Search for the cell housing the specified text and yield its (X, Y) center coordinate. 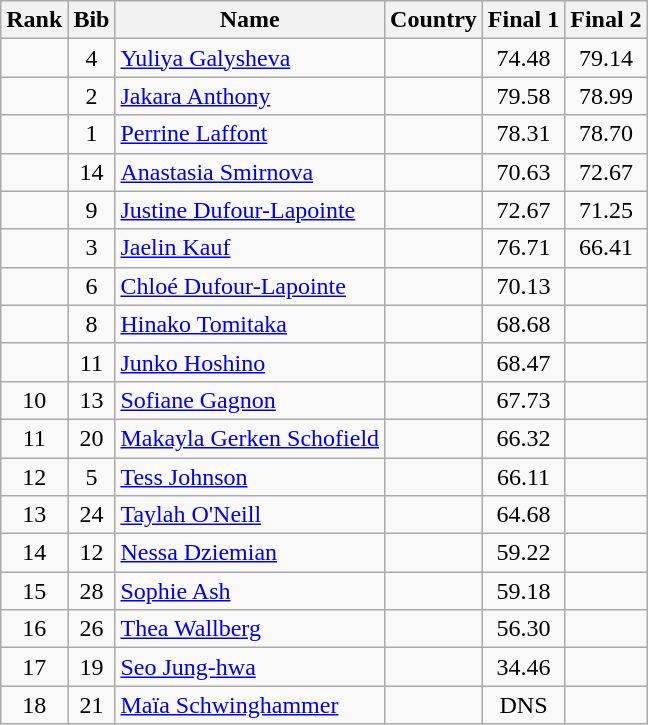
15 (34, 591)
1 (92, 134)
70.13 (523, 286)
26 (92, 629)
Justine Dufour-Lapointe (250, 210)
28 (92, 591)
Rank (34, 20)
59.18 (523, 591)
2 (92, 96)
8 (92, 324)
Hinako Tomitaka (250, 324)
20 (92, 438)
Bib (92, 20)
Anastasia Smirnova (250, 172)
79.14 (606, 58)
78.31 (523, 134)
Sophie Ash (250, 591)
66.32 (523, 438)
Chloé Dufour-Lapointe (250, 286)
Makayla Gerken Schofield (250, 438)
21 (92, 705)
Country (434, 20)
Maïa Schwinghammer (250, 705)
67.73 (523, 400)
24 (92, 515)
6 (92, 286)
16 (34, 629)
68.68 (523, 324)
DNS (523, 705)
68.47 (523, 362)
Junko Hoshino (250, 362)
74.48 (523, 58)
4 (92, 58)
17 (34, 667)
10 (34, 400)
78.99 (606, 96)
9 (92, 210)
66.41 (606, 248)
66.11 (523, 477)
76.71 (523, 248)
19 (92, 667)
18 (34, 705)
34.46 (523, 667)
5 (92, 477)
Jakara Anthony (250, 96)
3 (92, 248)
Sofiane Gagnon (250, 400)
79.58 (523, 96)
Nessa Dziemian (250, 553)
Yuliya Galysheva (250, 58)
Tess Johnson (250, 477)
78.70 (606, 134)
Perrine Laffont (250, 134)
Final 1 (523, 20)
70.63 (523, 172)
Final 2 (606, 20)
71.25 (606, 210)
Thea Wallberg (250, 629)
Seo Jung-hwa (250, 667)
56.30 (523, 629)
Taylah O'Neill (250, 515)
64.68 (523, 515)
Jaelin Kauf (250, 248)
Name (250, 20)
59.22 (523, 553)
